Locate the cell with the specified text and output its [X, Y] center coordinate. 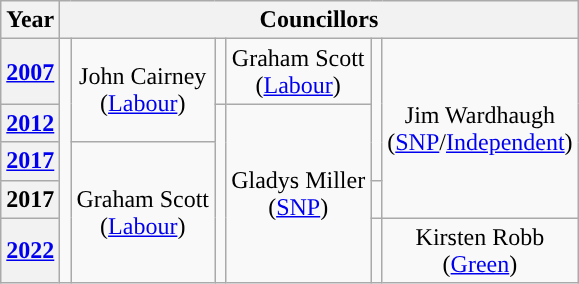
2022 [30, 250]
John Cairney(Labour) [143, 90]
Jim Wardhaugh(SNP/Independent) [480, 128]
2012 [30, 123]
2007 [30, 72]
Councillors [319, 20]
Kirsten Robb(Green) [480, 250]
Gladys Miller(SNP) [298, 194]
Year [30, 20]
